Capture the cell that displays the provided text and extract its (X, Y) central coordinate. 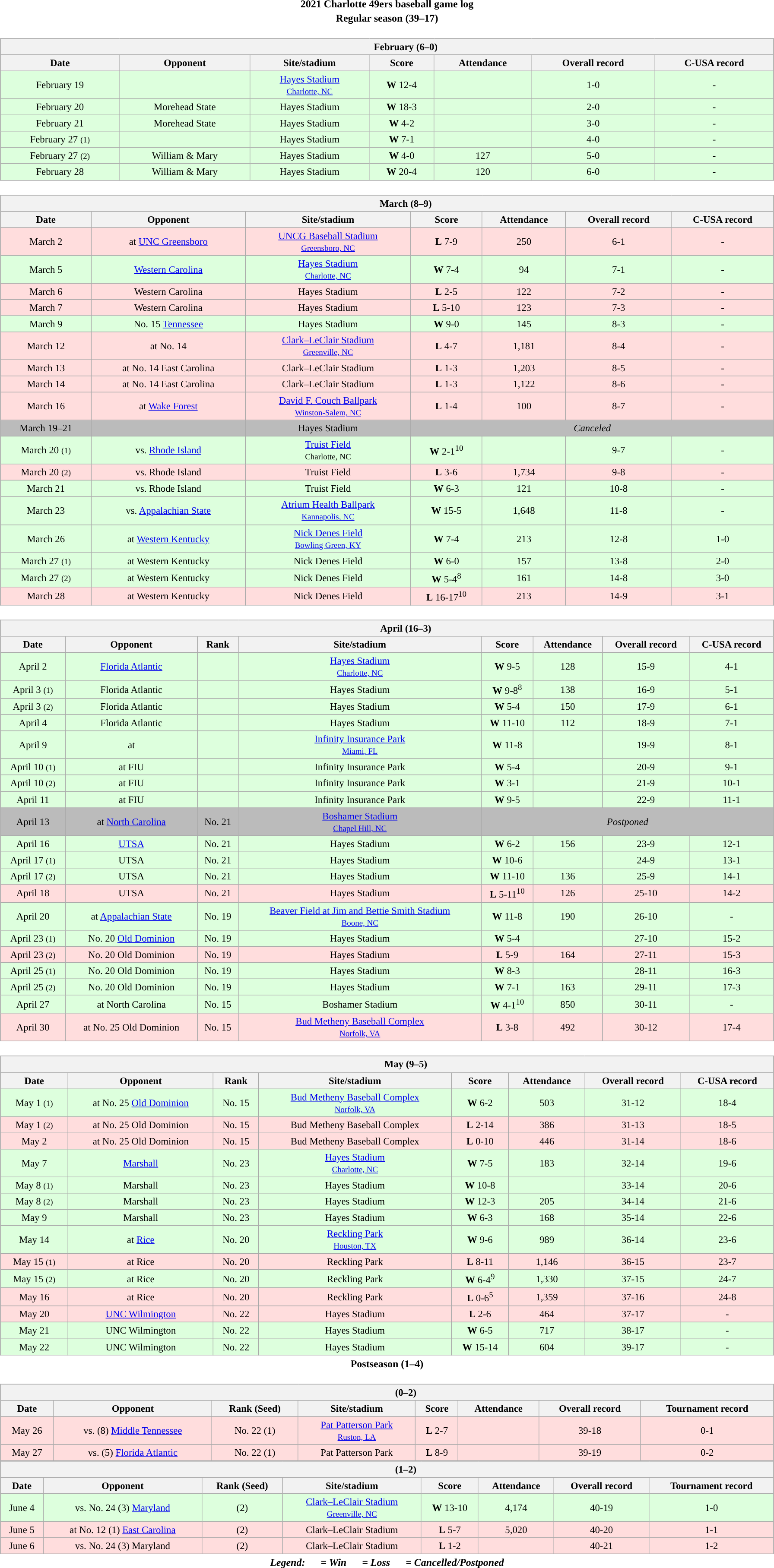
April 20 (33, 916)
19-9 (646, 745)
L 4-7 (447, 346)
March 12 (46, 346)
15-9 (646, 667)
14-1 (732, 876)
126 (568, 893)
5,020 (516, 1530)
L 5-1110 (507, 893)
W 4-0 (402, 156)
L 2-14 (480, 1125)
W 3-1 (507, 783)
W 7-5 (480, 1163)
9-7 (619, 451)
121 (524, 489)
24-9 (646, 860)
W 15-14 (480, 1347)
vs. (5) Florida Atlantic (133, 1452)
May 27 (27, 1452)
Truist FieldCharlotte, NC (328, 451)
503 (547, 1103)
W 6-49 (480, 1279)
4-1 (732, 667)
1,359 (547, 1297)
11-8 (619, 510)
L 16-1710 (447, 596)
April 11 (33, 800)
28-11 (646, 971)
850 (568, 1004)
17-9 (646, 707)
Infinity Insurance ParkMiami, FL (360, 745)
David F. Couch BallparkWinston-Salem, NC (328, 406)
March 9 (46, 324)
W 4-110 (507, 1004)
33-14 (633, 1185)
0-1 (707, 1431)
Nick Denes FieldBowling Green, KY (328, 539)
31-12 (633, 1103)
25-9 (646, 876)
19-6 (727, 1163)
5-1 (732, 689)
24-8 (727, 1297)
May 16 (35, 1297)
1,122 (524, 384)
May 7 (35, 1163)
18-5 (727, 1125)
at Wake Forest (168, 406)
W 13-10 (450, 1508)
May 15 (1) (35, 1261)
31-14 (633, 1141)
14-2 (732, 893)
30-11 (646, 1004)
120 (483, 172)
at Appalachian State (131, 916)
0-2 (707, 1452)
W 6-5 (480, 1331)
February (6–0) (387, 47)
1,181 (524, 346)
37-15 (633, 1279)
W 8-3 (507, 971)
April 2 (33, 667)
April 10 (1) (33, 767)
at No. 14 (168, 346)
1,330 (547, 1279)
June 4 (22, 1508)
16-3 (732, 971)
13-8 (619, 561)
Pat Patterson Park (357, 1452)
29-11 (646, 987)
W 4-2 (402, 123)
W 12-3 (480, 1201)
39-18 (590, 1431)
4,174 (516, 1508)
31-13 (633, 1125)
16-9 (646, 689)
164 (568, 955)
27-11 (646, 955)
Atrium Health BallparkKannapolis, NC (328, 510)
April 23 (1) (33, 939)
161 (524, 578)
40-20 (601, 1530)
L 5-9 (507, 955)
30-12 (646, 1027)
W 6-0 (447, 561)
L 2-5 (447, 291)
May 20 (35, 1314)
February 27 (1) (60, 139)
163 (568, 987)
17-4 (732, 1027)
L 1-4 (447, 406)
W 5-48 (447, 578)
W 10-6 (507, 860)
February 27 (2) (60, 156)
March 26 (46, 539)
1,648 (524, 510)
6-0 (593, 172)
22-6 (727, 1217)
1,146 (547, 1261)
604 (547, 1347)
March 5 (46, 269)
March 13 (46, 368)
250 (524, 242)
36-15 (633, 1261)
May 22 (35, 1347)
at UNC Greensboro (168, 242)
168 (547, 1217)
11-1 (732, 800)
94 (524, 269)
vs. (8) Middle Tennessee (133, 1431)
(0–2) (387, 1392)
39-19 (590, 1452)
Boshamer StadiumChapel Hill, NC (360, 822)
March 23 (46, 510)
32-14 (633, 1163)
W 9-88 (507, 689)
L 3-6 (447, 472)
18-6 (727, 1141)
38-17 (633, 1331)
May 1 (2) (35, 1125)
at (131, 745)
100 (524, 406)
April (16–3) (387, 628)
February 20 (60, 107)
8-7 (619, 406)
157 (524, 561)
April 18 (33, 893)
14-8 (619, 578)
April 30 (33, 1027)
4-0 (593, 139)
8-1 (732, 745)
15-2 (732, 939)
L 1-2 (450, 1546)
May 14 (35, 1240)
18-4 (727, 1103)
464 (547, 1314)
205 (547, 1201)
March 6 (46, 291)
21-9 (646, 783)
Reckling ParkHouston, TX (355, 1240)
23-6 (727, 1240)
24-7 (727, 1279)
L 7-9 (447, 242)
W 9-0 (447, 324)
May 2 (35, 1141)
23-9 (646, 844)
May 8 (2) (35, 1201)
April 17 (2) (33, 876)
8-4 (619, 346)
21-6 (727, 1201)
April 10 (2) (33, 783)
34-14 (633, 1201)
April 3 (2) (33, 707)
March 16 (46, 406)
L 2-6 (480, 1314)
June 5 (22, 1530)
March 7 (46, 307)
April 27 (33, 1004)
L 0-65 (480, 1297)
W 18-3 (402, 107)
(1–2) (387, 1469)
L 2-7 (437, 1431)
8-6 (619, 384)
March 27 (2) (46, 578)
UNCG Baseball StadiumGreensboro, NC (328, 242)
27-10 (646, 939)
7-3 (619, 307)
Postponed (627, 822)
April 23 (2) (33, 955)
April 3 (1) (33, 689)
Beaver Field at Jim and Bettie Smith StadiumBoone, NC (360, 916)
No. 15 Tennessee (168, 324)
9-1 (732, 767)
492 (568, 1027)
156 (568, 844)
W 15-5 (447, 510)
1,734 (524, 472)
April 4 (33, 723)
112 (568, 723)
May 9 (35, 1217)
26-10 (646, 916)
February 19 (60, 85)
February 21 (60, 123)
L 8-11 (480, 1261)
37-16 (633, 1297)
March 28 (46, 596)
138 (568, 689)
128 (568, 667)
April 25 (2) (33, 987)
W 2-110 (447, 451)
June 6 (22, 1546)
May 15 (2) (35, 1279)
1-2 (711, 1546)
145 (524, 324)
April 25 (1) (33, 971)
15-3 (732, 955)
14-9 (619, 596)
12-1 (732, 844)
vs. Appalachian State (168, 510)
March 2 (46, 242)
1,203 (524, 368)
Boshamer Stadium (360, 1004)
Canceled (592, 428)
446 (547, 1141)
at No. 12 (1) East Carolina (123, 1530)
150 (568, 707)
May (9–5) (387, 1064)
13-1 (732, 860)
W 12-4 (402, 85)
April 9 (33, 745)
20-9 (646, 767)
March (8–9) (387, 203)
L 8-9 (437, 1452)
7-2 (619, 291)
3-1 (723, 596)
35-14 (633, 1217)
12-8 (619, 539)
18-9 (646, 723)
1-1 (711, 1530)
40-19 (601, 1508)
23-7 (727, 1261)
9-8 (619, 472)
8-3 (619, 324)
183 (547, 1163)
22-9 (646, 800)
190 (568, 916)
March 27 (1) (46, 561)
W 9-6 (480, 1240)
20-6 (727, 1185)
989 (547, 1240)
L 5-7 (450, 1530)
April 13 (33, 822)
May 21 (35, 1331)
136 (568, 876)
March 14 (46, 384)
March 20 (2) (46, 472)
May 26 (27, 1431)
5-0 (593, 156)
February 28 (60, 172)
17-3 (732, 987)
10-1 (732, 783)
L 0-10 (480, 1141)
386 (547, 1125)
W 10-8 (480, 1185)
L 5-10 (447, 307)
123 (524, 307)
36-14 (633, 1240)
May 1 (1) (35, 1103)
122 (524, 291)
April 17 (1) (33, 860)
37-17 (633, 1314)
717 (547, 1331)
May 8 (1) (35, 1185)
8-5 (619, 368)
Pat Patterson ParkRuston, LA (357, 1431)
W 20-4 (402, 172)
39-17 (633, 1347)
March 20 (1) (46, 451)
25-10 (646, 893)
10-8 (619, 489)
127 (483, 156)
March 19–21 (46, 428)
April 16 (33, 844)
March 21 (46, 489)
40-21 (601, 1546)
L 3-8 (507, 1027)
